Output the (x, y) coordinate of the center of the cell containing the given text.  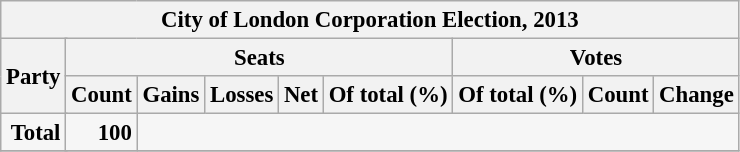
Gains (171, 95)
100 (102, 133)
Seats (260, 58)
City of London Corporation Election, 2013 (370, 20)
Total (34, 133)
Change (696, 95)
Votes (596, 58)
Party (34, 76)
Losses (242, 95)
Net (302, 95)
